Return (x, y) of the center of cell containing provided text 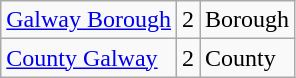
County (248, 58)
Borough (248, 20)
Galway Borough (89, 20)
County Galway (89, 58)
